Identify which cell holds the provided text, then report its [X, Y] central coordinate. 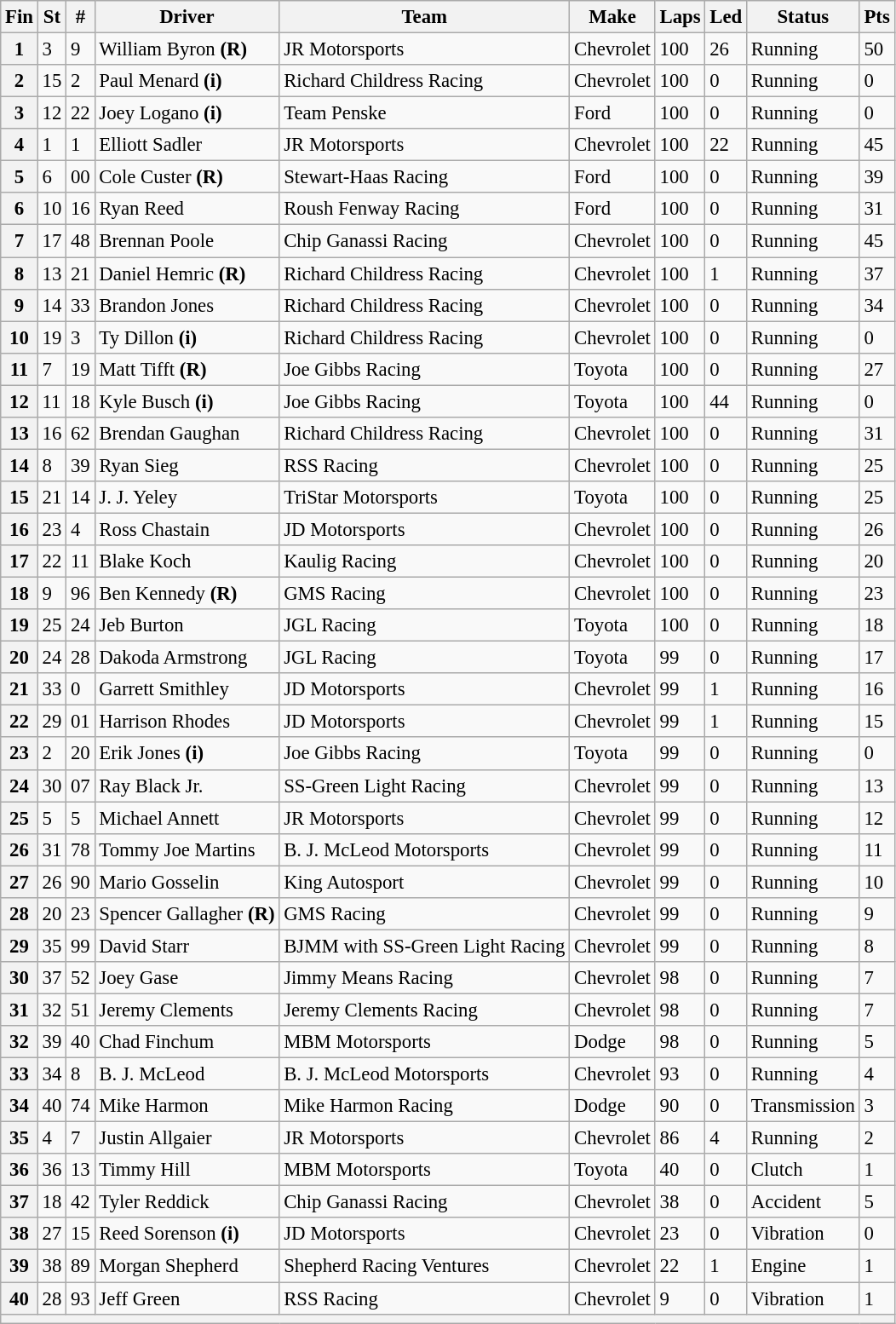
Reed Sorenson (i) [187, 1235]
Michael Annett [187, 818]
Harrison Rhodes [187, 722]
Team Penske [424, 113]
Kyle Busch (i) [187, 401]
Garrett Smithley [187, 689]
00 [80, 177]
Driver [187, 17]
Roush Fenway Racing [424, 209]
Mike Harmon Racing [424, 1106]
Jeremy Clements Racing [424, 1010]
Ryan Reed [187, 209]
Stewart-Haas Racing [424, 177]
Joey Gase [187, 978]
Status [804, 17]
Elliott Sadler [187, 145]
50 [877, 49]
78 [80, 849]
Jeff Green [187, 1298]
Matt Tifft (R) [187, 369]
Paul Menard (i) [187, 81]
Kaulig Racing [424, 561]
Morgan Shepherd [187, 1266]
Laps [680, 17]
David Starr [187, 946]
J. J. Yeley [187, 498]
BJMM with SS-Green Light Racing [424, 946]
Cole Custer (R) [187, 177]
Ross Chastain [187, 529]
SS-Green Light Racing [424, 786]
86 [680, 1138]
Transmission [804, 1106]
Brennan Poole [187, 241]
King Autosport [424, 882]
07 [80, 786]
89 [80, 1266]
44 [726, 401]
St [51, 17]
Clutch [804, 1170]
01 [80, 722]
B. J. McLeod [187, 1074]
Daniel Hemric (R) [187, 273]
Brandon Jones [187, 305]
62 [80, 434]
Blake Koch [187, 561]
Jeb Burton [187, 625]
Joey Logano (i) [187, 113]
Tommy Joe Martins [187, 849]
74 [80, 1106]
Ray Black Jr. [187, 786]
Mike Harmon [187, 1106]
Chad Finchum [187, 1042]
Timmy Hill [187, 1170]
Fin [20, 17]
Led [726, 17]
Jimmy Means Racing [424, 978]
52 [80, 978]
# [80, 17]
Dakoda Armstrong [187, 658]
Ryan Sieg [187, 465]
Engine [804, 1266]
Pts [877, 17]
Make [612, 17]
Jeremy Clements [187, 1010]
Tyler Reddick [187, 1202]
51 [80, 1010]
Accident [804, 1202]
William Byron (R) [187, 49]
Brendan Gaughan [187, 434]
Mario Gosselin [187, 882]
96 [80, 594]
Justin Allgaier [187, 1138]
TriStar Motorsports [424, 498]
Ty Dillon (i) [187, 337]
Spencer Gallagher (R) [187, 914]
Team [424, 17]
48 [80, 241]
Ben Kennedy (R) [187, 594]
Erik Jones (i) [187, 754]
42 [80, 1202]
Shepherd Racing Ventures [424, 1266]
